For the text-containing cell, return its midpoint in (X, Y) coordinate format. 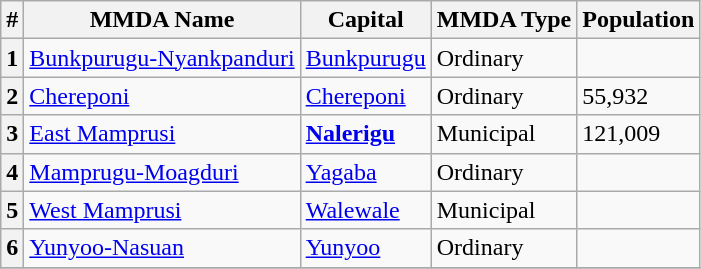
West Mamprusi (162, 210)
Population (638, 20)
Yunyoo (366, 248)
Nalerigu (366, 134)
6 (12, 248)
MMDA Type (504, 20)
1 (12, 58)
# (12, 20)
121,009 (638, 134)
East Mamprusi (162, 134)
MMDA Name (162, 20)
Walewale (366, 210)
3 (12, 134)
Yagaba (366, 172)
Bunkpurugu (366, 58)
Mamprugu-Moagduri (162, 172)
4 (12, 172)
5 (12, 210)
Capital (366, 20)
55,932 (638, 96)
2 (12, 96)
Yunyoo-Nasuan (162, 248)
Bunkpurugu-Nyankpanduri (162, 58)
